Provide the (X, Y) coordinate of the cell's center where the given text is located.  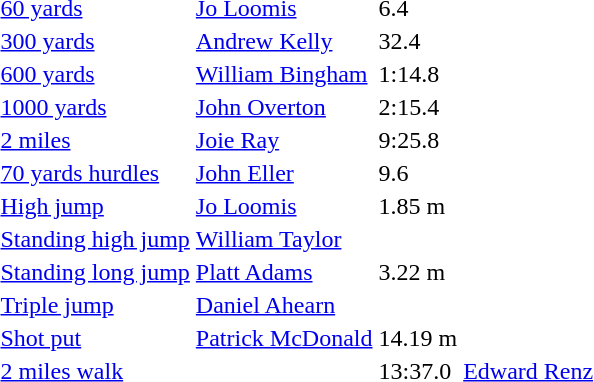
9:25.8 (418, 140)
9.6 (418, 173)
Jo Loomis (284, 206)
14.19 m (418, 338)
Andrew Kelly (284, 41)
3.22 m (418, 272)
William Bingham (284, 74)
Daniel Ahearn (284, 305)
2:15.4 (418, 107)
Joie Ray (284, 140)
John Eller (284, 173)
Platt Adams (284, 272)
Patrick McDonald (284, 338)
32.4 (418, 41)
1.85 m (418, 206)
1:14.8 (418, 74)
William Taylor (284, 239)
John Overton (284, 107)
